Return the (X, Y) coordinate for the center point of the cell that contains the specified text.  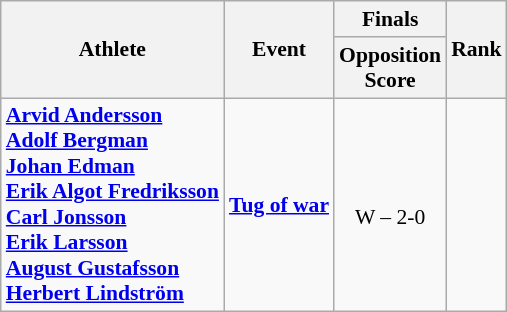
Event (279, 50)
Tug of war (279, 205)
OppositionScore (390, 68)
Rank (476, 50)
Finals (390, 19)
W – 2-0 (390, 205)
Arvid AnderssonAdolf BergmanJohan EdmanErik Algot FredrikssonCarl JonssonErik LarssonAugust GustafssonHerbert Lindström (112, 205)
Athlete (112, 50)
